Return the (X, Y) coordinate for the center point of the cell that contains the specified text.  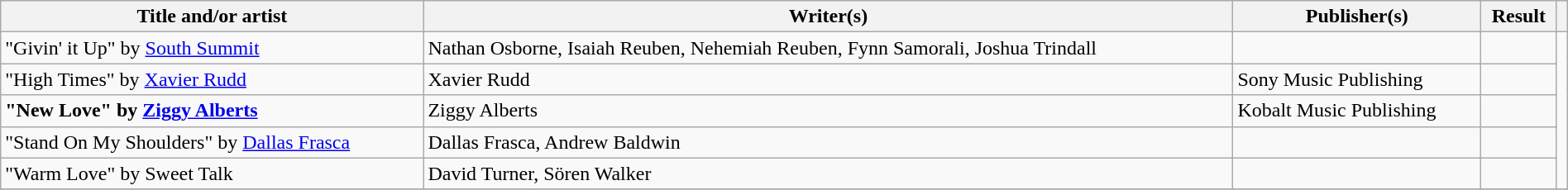
Result (1518, 17)
Ziggy Alberts (829, 111)
Sony Music Publishing (1357, 79)
"Givin' it Up" by South Summit (212, 48)
Publisher(s) (1357, 17)
Xavier Rudd (829, 79)
"Stand On My Shoulders" by Dallas Frasca (212, 142)
Dallas Frasca, Andrew Baldwin (829, 142)
Nathan Osborne, Isaiah Reuben, Nehemiah Reuben, Fynn Samorali, Joshua Trindall (829, 48)
"Warm Love" by Sweet Talk (212, 173)
David Turner, Sören Walker (829, 173)
Title and/or artist (212, 17)
Writer(s) (829, 17)
"High Times" by Xavier Rudd (212, 79)
Kobalt Music Publishing (1357, 111)
"New Love" by Ziggy Alberts (212, 111)
